For the text-containing cell, return its midpoint in (X, Y) coordinate format. 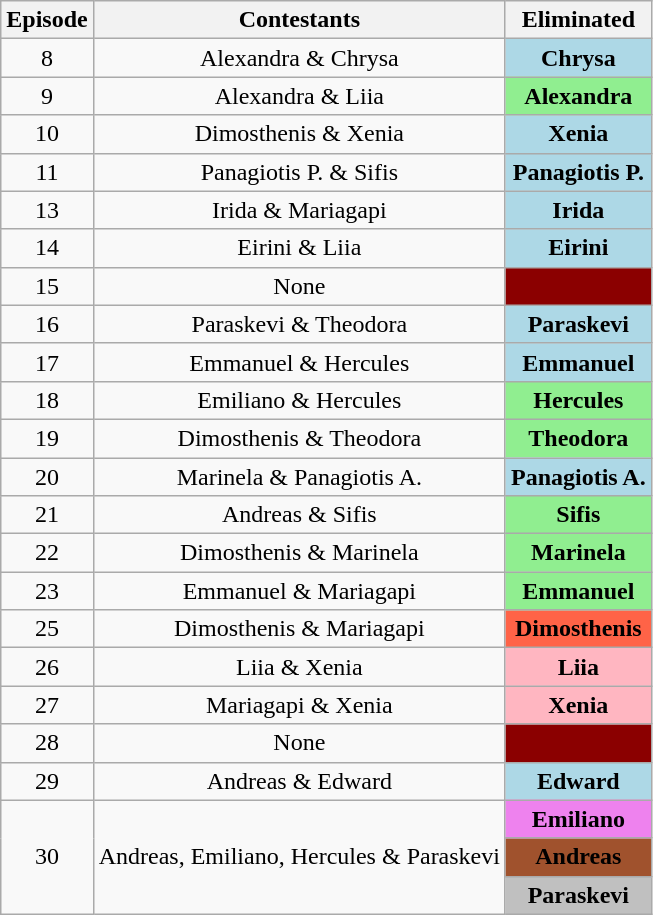
Andreas (578, 857)
Edward (578, 781)
Emmanuel & Mariagapi (299, 591)
Irida (578, 210)
Chrysa (578, 58)
Andreas, Emiliano, Hercules & Paraskevi (299, 857)
10 (47, 134)
14 (47, 248)
Eirini & Liia (299, 248)
11 (47, 172)
Alexandra (578, 96)
19 (47, 438)
13 (47, 210)
Eliminated (578, 20)
22 (47, 553)
Dimosthenis & Marinela (299, 553)
30 (47, 857)
21 (47, 515)
25 (47, 629)
Sifis (578, 515)
8 (47, 58)
Mariagapi & Xenia (299, 705)
Panagiotis A. (578, 477)
Liia & Xenia (299, 667)
Dimosthenis (578, 629)
Alexandra & Chrysa (299, 58)
26 (47, 667)
Andreas & Edward (299, 781)
23 (47, 591)
27 (47, 705)
Dimosthenis & Theodora (299, 438)
28 (47, 743)
Theodora (578, 438)
Marinela & Panagiotis A. (299, 477)
29 (47, 781)
Emiliano & Hercules (299, 400)
Episode (47, 20)
Liia (578, 667)
Alexandra & Liia (299, 96)
Andreas & Sifis (299, 515)
Hercules (578, 400)
Paraskevi & Theodora (299, 324)
Dimosthenis & Mariagapi (299, 629)
Irida & Mariagapi (299, 210)
Contestants (299, 20)
15 (47, 286)
Panagiotis P. & Sifis (299, 172)
Dimosthenis & Xenia (299, 134)
9 (47, 96)
20 (47, 477)
16 (47, 324)
Emmanuel & Hercules (299, 362)
Panagiotis P. (578, 172)
Eirini (578, 248)
Marinela (578, 553)
17 (47, 362)
18 (47, 400)
Emiliano (578, 819)
